Pinpoint the cell where the given text exists, returning its (x, y) midpoint coordinate. 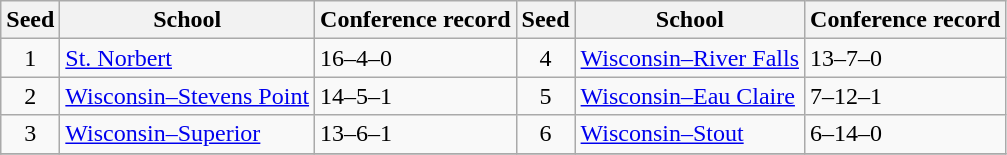
13–6–1 (416, 134)
16–4–0 (416, 58)
1 (30, 58)
13–7–0 (906, 58)
Wisconsin–Stout (690, 134)
6–14–0 (906, 134)
Wisconsin–Eau Claire (690, 96)
St. Norbert (188, 58)
7–12–1 (906, 96)
Wisconsin–Superior (188, 134)
6 (546, 134)
Wisconsin–River Falls (690, 58)
14–5–1 (416, 96)
2 (30, 96)
4 (546, 58)
5 (546, 96)
3 (30, 134)
Wisconsin–Stevens Point (188, 96)
